Locate the cell with the specified text and output its [X, Y] center coordinate. 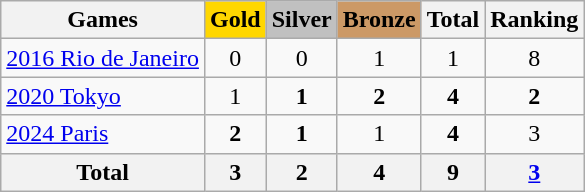
2016 Rio de Janeiro [103, 58]
2024 Paris [103, 134]
9 [453, 172]
Games [103, 20]
2020 Tokyo [103, 96]
Bronze [379, 20]
Gold [235, 20]
Silver [302, 20]
Ranking [534, 20]
8 [534, 58]
